From the cell containing the given text, extract its center point as [x, y] coordinate. 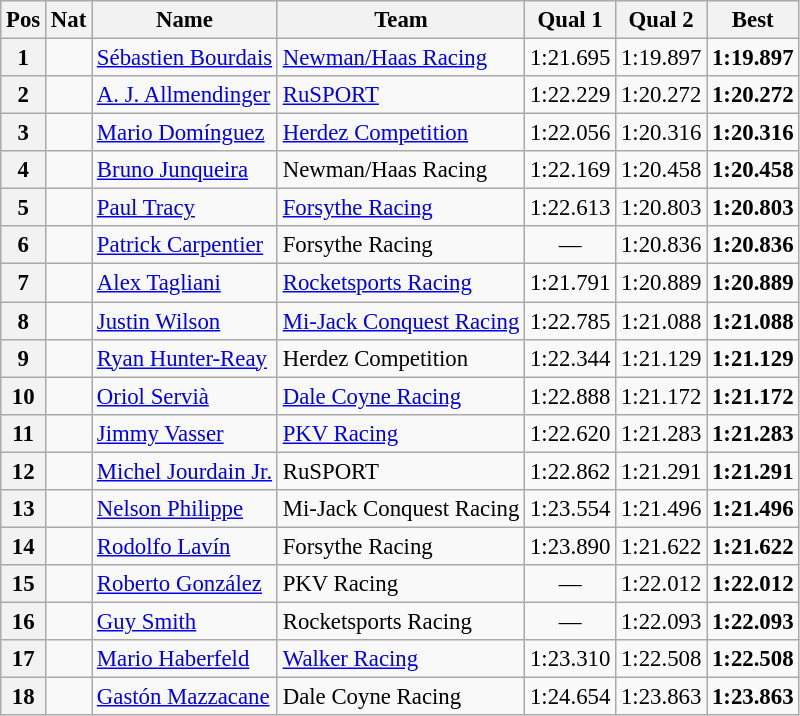
Roberto González [185, 584]
1:22.785 [570, 321]
Jimmy Vasser [185, 433]
Mario Domínguez [185, 133]
12 [24, 471]
Sébastien Bourdais [185, 58]
1:22.613 [570, 208]
1:24.654 [570, 697]
Gastón Mazzacane [185, 697]
Best [753, 20]
1:22.169 [570, 170]
15 [24, 584]
5 [24, 208]
4 [24, 170]
Alex Tagliani [185, 283]
Qual 1 [570, 20]
1:22.888 [570, 396]
A. J. Allmendinger [185, 95]
13 [24, 509]
11 [24, 433]
1:23.554 [570, 509]
14 [24, 546]
1:23.310 [570, 659]
7 [24, 283]
Team [400, 20]
Patrick Carpentier [185, 245]
Oriol Servià [185, 396]
1 [24, 58]
10 [24, 396]
Rodolfo Lavín [185, 546]
Bruno Junqueira [185, 170]
1:21.695 [570, 58]
1:22.344 [570, 358]
17 [24, 659]
Paul Tracy [185, 208]
1:23.890 [570, 546]
1:21.791 [570, 283]
Michel Jourdain Jr. [185, 471]
Guy Smith [185, 621]
Name [185, 20]
Qual 2 [662, 20]
Mario Haberfeld [185, 659]
6 [24, 245]
1:22.620 [570, 433]
1:22.862 [570, 471]
18 [24, 697]
1:22.229 [570, 95]
Nelson Philippe [185, 509]
9 [24, 358]
Nat [69, 20]
2 [24, 95]
Pos [24, 20]
Ryan Hunter-Reay [185, 358]
3 [24, 133]
Justin Wilson [185, 321]
Walker Racing [400, 659]
16 [24, 621]
8 [24, 321]
1:22.056 [570, 133]
